Return [x, y] of the center of cell containing provided text 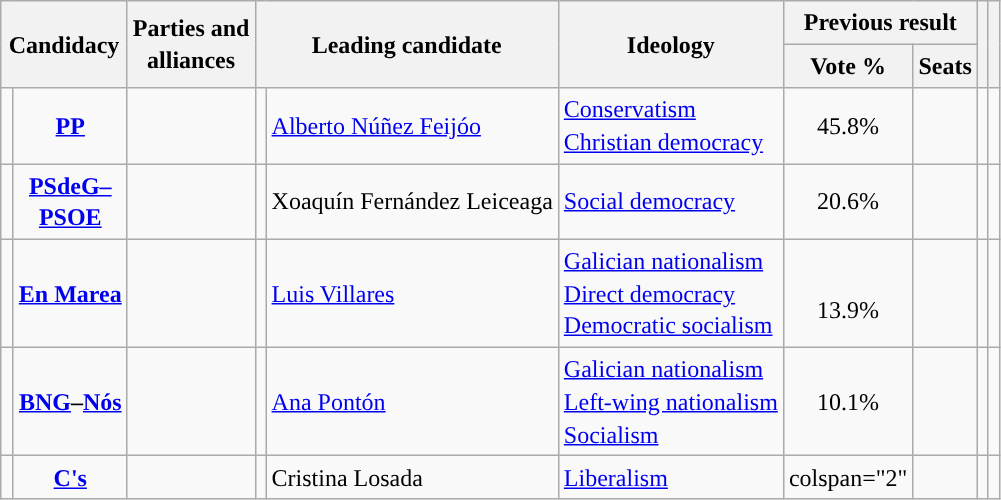
13.9% [848, 293]
Seats [945, 66]
Social democracy [670, 202]
Xoaquín Fernández Leiceaga [412, 202]
Candidacy [64, 44]
C's [70, 478]
ConservatismChristian democracy [670, 126]
Galician nationalismLeft-wing nationalismSocialism [670, 402]
En Marea [70, 293]
BNG–Nós [70, 402]
Previous result [880, 22]
colspan="2" [848, 478]
10.1% [848, 402]
Liberalism [670, 478]
PP [70, 126]
Parties andalliances [191, 44]
Luis Villares [412, 293]
Cristina Losada [412, 478]
Ana Pontón [412, 402]
Vote % [848, 66]
Galician nationalismDirect democracyDemocratic socialism [670, 293]
45.8% [848, 126]
PSdeG–PSOE [70, 202]
Leading candidate [406, 44]
Alberto Núñez Feijóo [412, 126]
Ideology [670, 44]
20.6% [848, 202]
